Extract the [x, y] coordinate from the center of the cell holding the provided text.  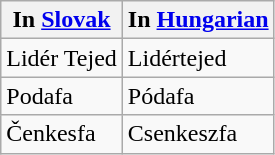
In Hungarian [198, 20]
In Slovak [62, 20]
Lidér Tejed [62, 58]
Čenkesfa [62, 134]
Pódafa [198, 96]
Podafa [62, 96]
Lidértejed [198, 58]
Csenkeszfa [198, 134]
